Scan for the cell matching the given text and deliver its [x, y] coordinate at center. 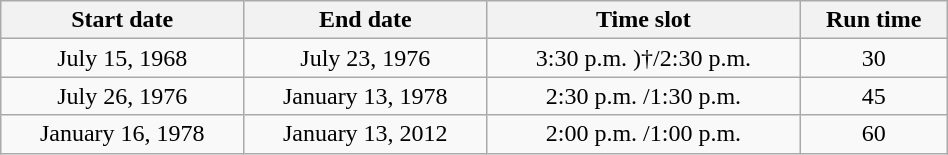
January 16, 1978 [122, 134]
July 26, 1976 [122, 96]
60 [874, 134]
End date [366, 20]
Run time [874, 20]
45 [874, 96]
January 13, 1978 [366, 96]
3:30 p.m. )†/2:30 p.m. [644, 58]
July 15, 1968 [122, 58]
2:30 p.m. /1:30 p.m. [644, 96]
2:00 p.m. /1:00 p.m. [644, 134]
Time slot [644, 20]
Start date [122, 20]
January 13, 2012 [366, 134]
30 [874, 58]
July 23, 1976 [366, 58]
